Scan for the cell matching the given text and deliver its (X, Y) coordinate at center. 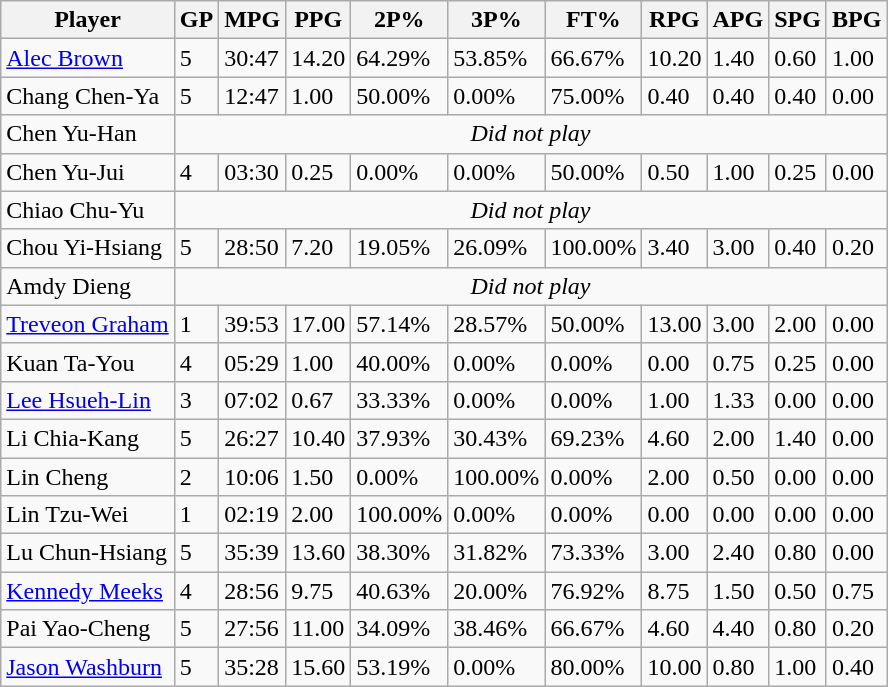
30:47 (252, 58)
69.23% (594, 438)
3P% (496, 20)
PPG (318, 20)
1.33 (738, 400)
Amdy Dieng (88, 286)
76.92% (594, 591)
Alec Brown (88, 58)
2P% (400, 20)
13.00 (674, 324)
33.33% (400, 400)
75.00% (594, 96)
Li Chia-Kang (88, 438)
9.75 (318, 591)
35:28 (252, 667)
28:56 (252, 591)
14.20 (318, 58)
02:19 (252, 515)
28.57% (496, 324)
Jason Washburn (88, 667)
Lu Chun-Hsiang (88, 553)
Kennedy Meeks (88, 591)
31.82% (496, 553)
APG (738, 20)
3 (196, 400)
34.09% (400, 629)
26:27 (252, 438)
RPG (674, 20)
40.00% (400, 362)
26.09% (496, 248)
3.40 (674, 248)
80.00% (594, 667)
38.30% (400, 553)
Lin Cheng (88, 477)
10.20 (674, 58)
39:53 (252, 324)
12:47 (252, 96)
28:50 (252, 248)
07:02 (252, 400)
35:39 (252, 553)
SPG (798, 20)
Chiao Chu-Yu (88, 210)
Chang Chen-Ya (88, 96)
GP (196, 20)
64.29% (400, 58)
40.63% (400, 591)
FT% (594, 20)
2.40 (738, 553)
38.46% (496, 629)
15.60 (318, 667)
Chen Yu-Han (88, 134)
Lin Tzu-Wei (88, 515)
13.60 (318, 553)
10.00 (674, 667)
8.75 (674, 591)
2 (196, 477)
7.20 (318, 248)
57.14% (400, 324)
Player (88, 20)
05:29 (252, 362)
19.05% (400, 248)
Kuan Ta-You (88, 362)
03:30 (252, 172)
Chen Yu-Jui (88, 172)
53.85% (496, 58)
Lee Hsueh-Lin (88, 400)
0.60 (798, 58)
10:06 (252, 477)
20.00% (496, 591)
37.93% (400, 438)
Chou Yi-Hsiang (88, 248)
Pai Yao-Cheng (88, 629)
53.19% (400, 667)
0.67 (318, 400)
10.40 (318, 438)
27:56 (252, 629)
Treveon Graham (88, 324)
MPG (252, 20)
4.40 (738, 629)
30.43% (496, 438)
BPG (856, 20)
17.00 (318, 324)
73.33% (594, 553)
11.00 (318, 629)
